Return the [X, Y] coordinate for the center point of the cell that contains the specified text.  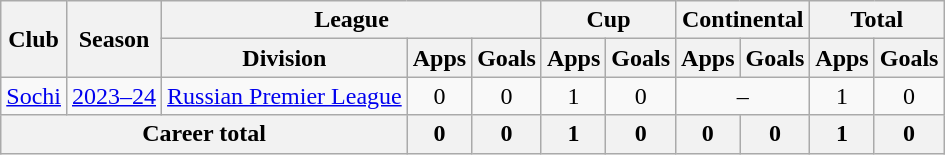
Division [285, 58]
Sochi [34, 96]
Career total [204, 134]
Russian Premier League [285, 96]
Season [114, 39]
Club [34, 39]
Continental [743, 20]
2023–24 [114, 96]
League [352, 20]
– [743, 96]
Total [877, 20]
Cup [608, 20]
